Locate the cell with the specified text and output its [x, y] center coordinate. 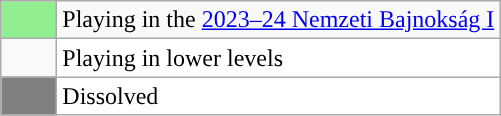
Playing in lower levels [278, 58]
Dissolved [278, 96]
Playing in the 2023–24 Nemzeti Bajnokság I [278, 20]
